Extract the (x, y) coordinate from the center of the cell holding the provided text.  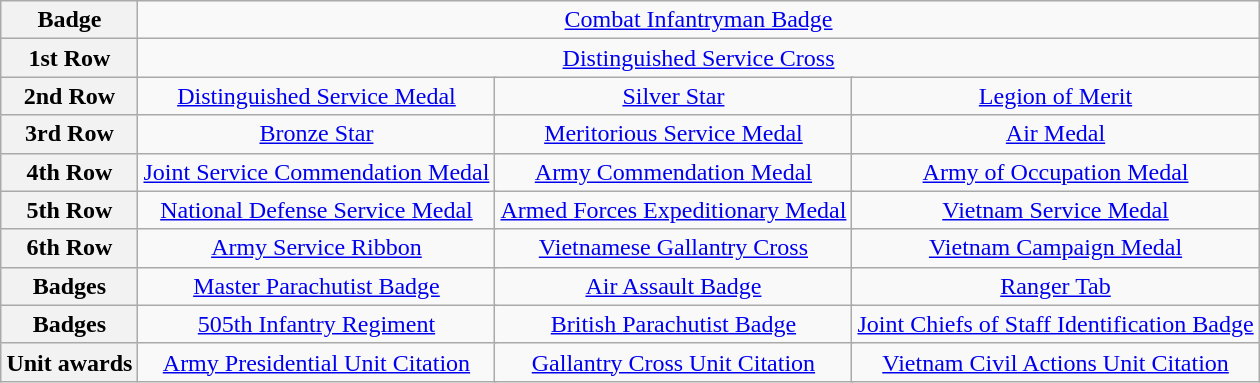
4th Row (70, 172)
Joint Chiefs of Staff Identification Badge (1056, 324)
Distinguished Service Medal (316, 96)
Air Assault Badge (674, 286)
505th Infantry Regiment (316, 324)
Combat Infantryman Badge (698, 20)
5th Row (70, 210)
Army of Occupation Medal (1056, 172)
Army Service Ribbon (316, 248)
Master Parachutist Badge (316, 286)
Vietnam Campaign Medal (1056, 248)
2nd Row (70, 96)
Air Medal (1056, 134)
Meritorious Service Medal (674, 134)
3rd Row (70, 134)
Joint Service Commendation Medal (316, 172)
Vietnam Civil Actions Unit Citation (1056, 362)
Silver Star (674, 96)
Armed Forces Expeditionary Medal (674, 210)
Army Presidential Unit Citation (316, 362)
Vietnam Service Medal (1056, 210)
Ranger Tab (1056, 286)
British Parachutist Badge (674, 324)
Vietnamese Gallantry Cross (674, 248)
Distinguished Service Cross (698, 58)
Unit awards (70, 362)
1st Row (70, 58)
National Defense Service Medal (316, 210)
6th Row (70, 248)
Army Commendation Medal (674, 172)
Badge (70, 20)
Legion of Merit (1056, 96)
Gallantry Cross Unit Citation (674, 362)
Bronze Star (316, 134)
